Extract the [x, y] coordinate from the center of the cell holding the provided text.  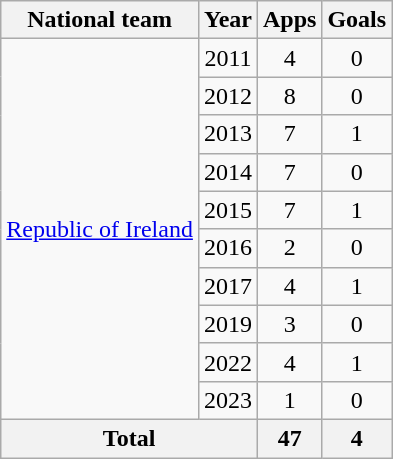
2014 [228, 172]
2 [289, 248]
2011 [228, 58]
Total [130, 438]
2013 [228, 134]
47 [289, 438]
2023 [228, 400]
National team [100, 20]
2017 [228, 286]
Apps [289, 20]
2019 [228, 324]
Republic of Ireland [100, 230]
2016 [228, 248]
8 [289, 96]
2022 [228, 362]
2015 [228, 210]
Year [228, 20]
2012 [228, 96]
3 [289, 324]
Goals [357, 20]
